Search for the cell housing the specified text and yield its [x, y] center coordinate. 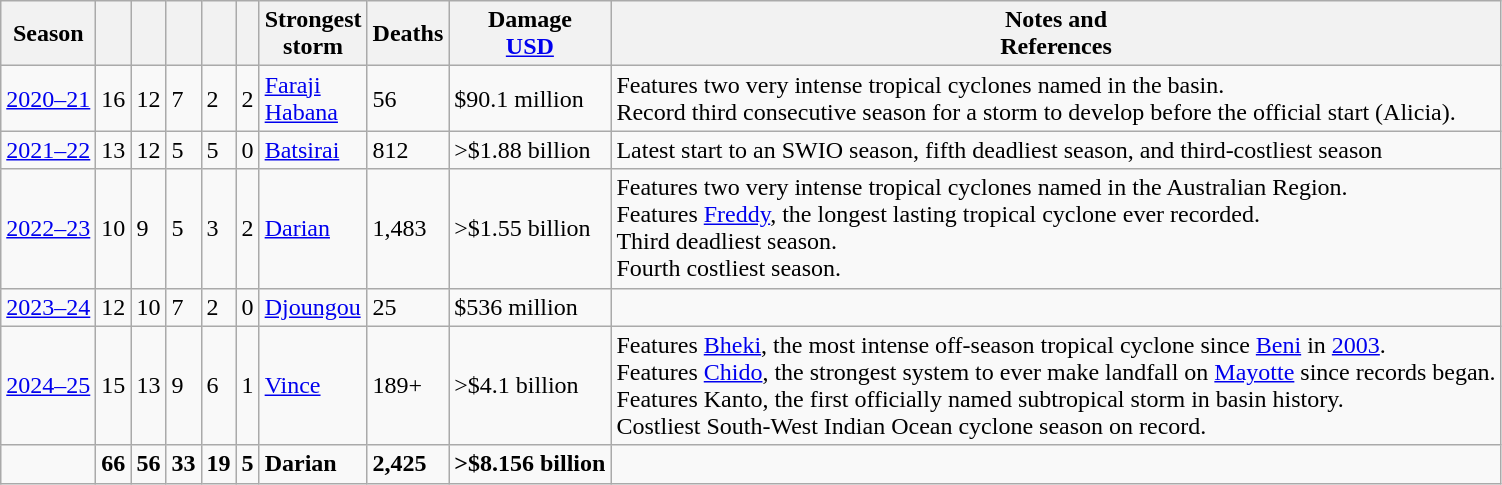
2,425 [408, 464]
>$4.1 billion [530, 386]
Vince [313, 386]
33 [184, 464]
812 [408, 150]
Latest start to an SWIO season, fifth deadliest season, and third-costliest season [1056, 150]
1 [248, 386]
2024–25 [48, 386]
Strongeststorm [313, 34]
Season [48, 34]
189+ [408, 386]
16 [114, 98]
>$8.156 billion [530, 464]
Notes andReferences [1056, 34]
Djoungou [313, 307]
2023–24 [48, 307]
6 [218, 386]
$536 million [530, 307]
DamageUSD [530, 34]
$90.1 million [530, 98]
Batsirai [313, 150]
25 [408, 307]
2022–23 [48, 228]
66 [114, 464]
3 [218, 228]
2020–21 [48, 98]
15 [114, 386]
>$1.55 billion [530, 228]
19 [218, 464]
1,483 [408, 228]
2021–22 [48, 150]
>$1.88 billion [530, 150]
Deaths [408, 34]
Faraji Habana [313, 98]
